Identify which cell holds the provided text, then report its [X, Y] central coordinate. 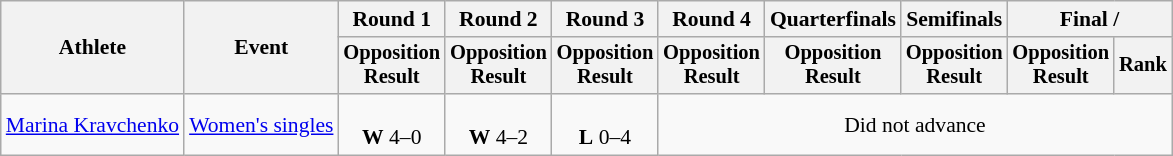
Did not advance [914, 124]
Marina Kravchenko [92, 124]
Round 2 [498, 19]
Athlete [92, 48]
L 0–4 [606, 124]
Semifinals [954, 19]
Round 1 [392, 19]
W 4–0 [392, 124]
Round 3 [606, 19]
Event [261, 48]
Rank [1143, 66]
Final / [1089, 19]
Round 4 [712, 19]
Women's singles [261, 124]
W 4–2 [498, 124]
Quarterfinals [833, 19]
